Determine the (x, y) coordinate at the center of the cell enclosing the given text.  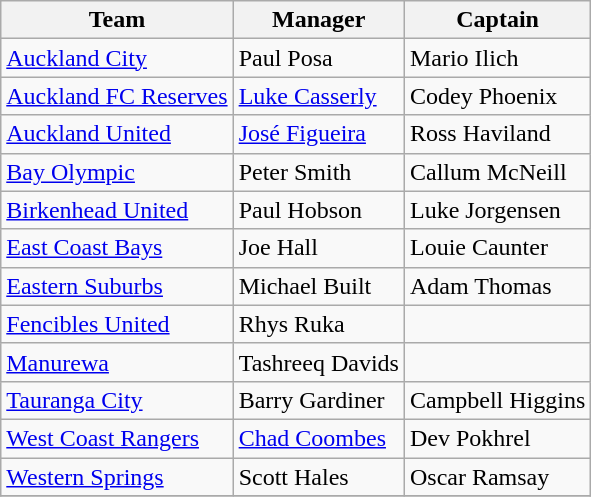
Campbell Higgins (497, 400)
José Figueira (318, 134)
Chad Coombes (318, 438)
Western Springs (117, 477)
Mario Ilich (497, 58)
Manager (318, 20)
Tashreeq Davids (318, 362)
Tauranga City (117, 400)
Codey Phoenix (497, 96)
Eastern Suburbs (117, 286)
Louie Caunter (497, 248)
Fencibles United (117, 324)
Oscar Ramsay (497, 477)
Scott Hales (318, 477)
Rhys Ruka (318, 324)
Paul Hobson (318, 210)
Peter Smith (318, 172)
Manurewa (117, 362)
West Coast Rangers (117, 438)
East Coast Bays (117, 248)
Michael Built (318, 286)
Auckland FC Reserves (117, 96)
Adam Thomas (497, 286)
Joe Hall (318, 248)
Barry Gardiner (318, 400)
Paul Posa (318, 58)
Callum McNeill (497, 172)
Luke Jorgensen (497, 210)
Auckland City (117, 58)
Bay Olympic (117, 172)
Ross Haviland (497, 134)
Luke Casserly (318, 96)
Captain (497, 20)
Auckland United (117, 134)
Team (117, 20)
Birkenhead United (117, 210)
Dev Pokhrel (497, 438)
